Extract the (X, Y) coordinate from the center of the cell holding the provided text.  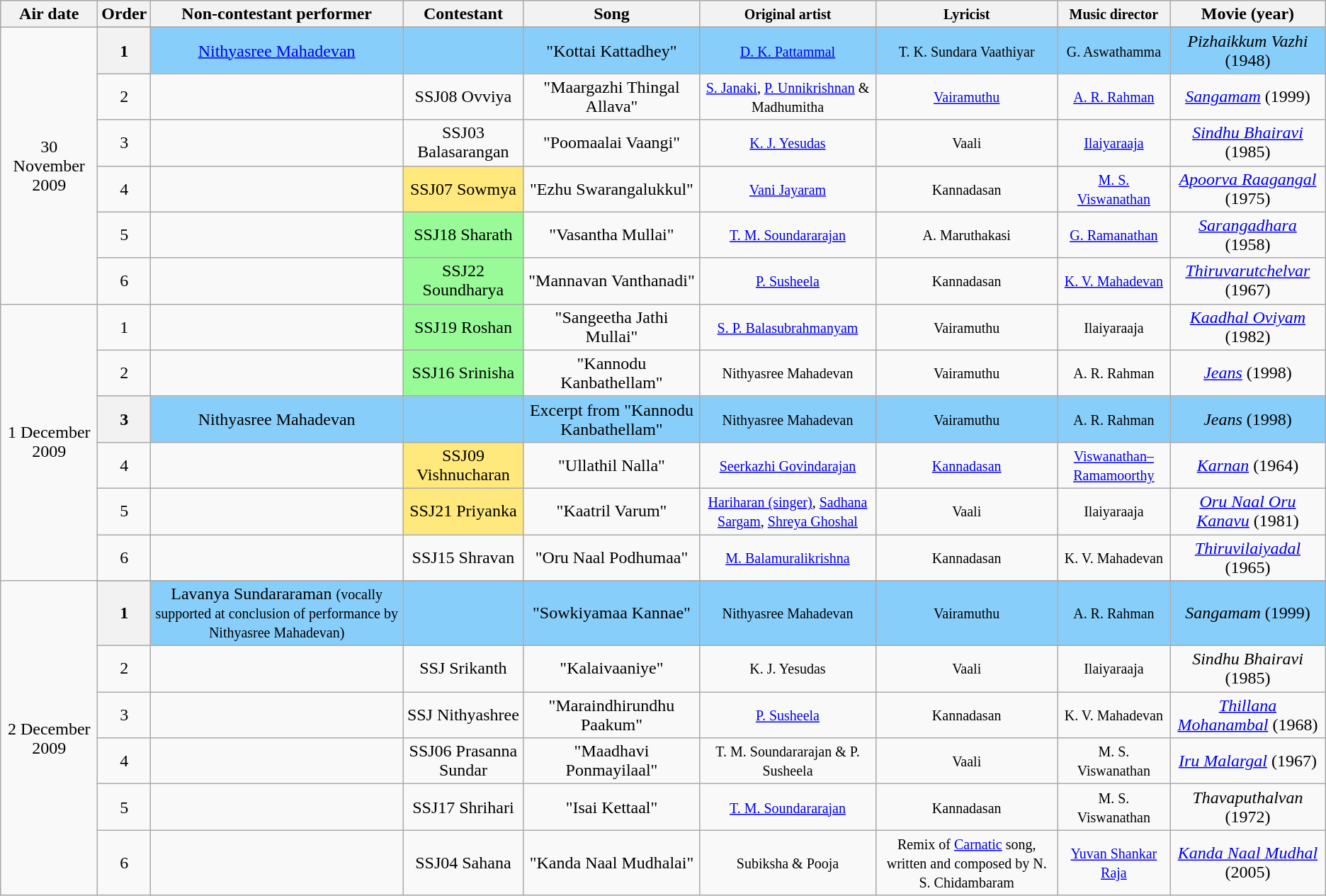
Sarangadhara (1958) (1248, 235)
Music director (1113, 14)
30 November 2009 (50, 166)
"Ezhu Swarangalukkul" (611, 188)
"Kalaivaaniye" (611, 669)
Kanda Naal Mudhal (2005) (1248, 863)
Thillana Mohanambal (1968) (1248, 715)
SSJ09 Vishnucharan (463, 465)
Remix of Carnatic song, written and composed by N. S. Chidambaram (966, 863)
SSJ18 Sharath (463, 235)
SSJ04 Sahana (463, 863)
Song (611, 14)
Non-contestant performer (277, 14)
SSJ Srikanth (463, 669)
G. Aswathamma (1113, 51)
Yuvan Shankar Raja (1113, 863)
SSJ07 Sowmya (463, 188)
"Maadhavi Ponmayilaal" (611, 761)
Thiruvilaiyadal (1965) (1248, 557)
2 December 2009 (50, 738)
T. M. Soundararajan & P. Susheela (788, 761)
"Oru Naal Podhumaa" (611, 557)
T. K. Sundara Vaathiyar (966, 51)
Air date (50, 14)
Subiksha & Pooja (788, 863)
Apoorva Raagangal (1975) (1248, 188)
Vani Jayaram (788, 188)
Original artist (788, 14)
SSJ Nithyashree (463, 715)
Thiruvarutchelvar (1967) (1248, 280)
SSJ08 Ovviya (463, 96)
Order (125, 14)
SSJ15 Shravan (463, 557)
M. Balamuralikrishna (788, 557)
Hariharan (singer), Sadhana Sargam, Shreya Ghoshal (788, 511)
SSJ21 Priyanka (463, 511)
Lavanya Sundararaman (vocally supported at conclusion of performance by Nithyasree Mahadevan) (277, 613)
A. Maruthakasi (966, 235)
Movie (year) (1248, 14)
"Sangeetha Jathi Mullai" (611, 327)
"Kannodu Kanbathellam" (611, 373)
Contestant (463, 14)
Oru Naal Oru Kanavu (1981) (1248, 511)
S. P. Balasubrahmanyam (788, 327)
"Mannavan Vanthanadi" (611, 280)
SSJ06 Prasanna Sundar (463, 761)
SSJ17 Shrihari (463, 807)
Kaadhal Oviyam (1982) (1248, 327)
SSJ22 Soundharya (463, 280)
"Ullathil Nalla" (611, 465)
"Maraindhirundhu Paakum" (611, 715)
"Poomaalai Vaangi" (611, 143)
Lyricist (966, 14)
Excerpt from "Kannodu Kanbathellam" (611, 419)
Iru Malargal (1967) (1248, 761)
"Kanda Naal Mudhalai" (611, 863)
"Maargazhi Thingal Allava" (611, 96)
S. Janaki, P. Unnikrishnan & Madhumitha (788, 96)
"Kottai Kattadhey" (611, 51)
"Sowkiyamaa Kannae" (611, 613)
Thavaputhalvan (1972) (1248, 807)
"Kaatril Varum" (611, 511)
SSJ16 Srinisha (463, 373)
Pizhaikkum Vazhi (1948) (1248, 51)
SSJ19 Roshan (463, 327)
"Vasantha Mullai" (611, 235)
G. Ramanathan (1113, 235)
SSJ03 Balasarangan (463, 143)
D. K. Pattammal (788, 51)
Karnan (1964) (1248, 465)
Viswanathan–Ramamoorthy (1113, 465)
"Isai Kettaal" (611, 807)
1 December 2009 (50, 442)
Seerkazhi Govindarajan (788, 465)
